Locate the cell with the specified text and output its [X, Y] center coordinate. 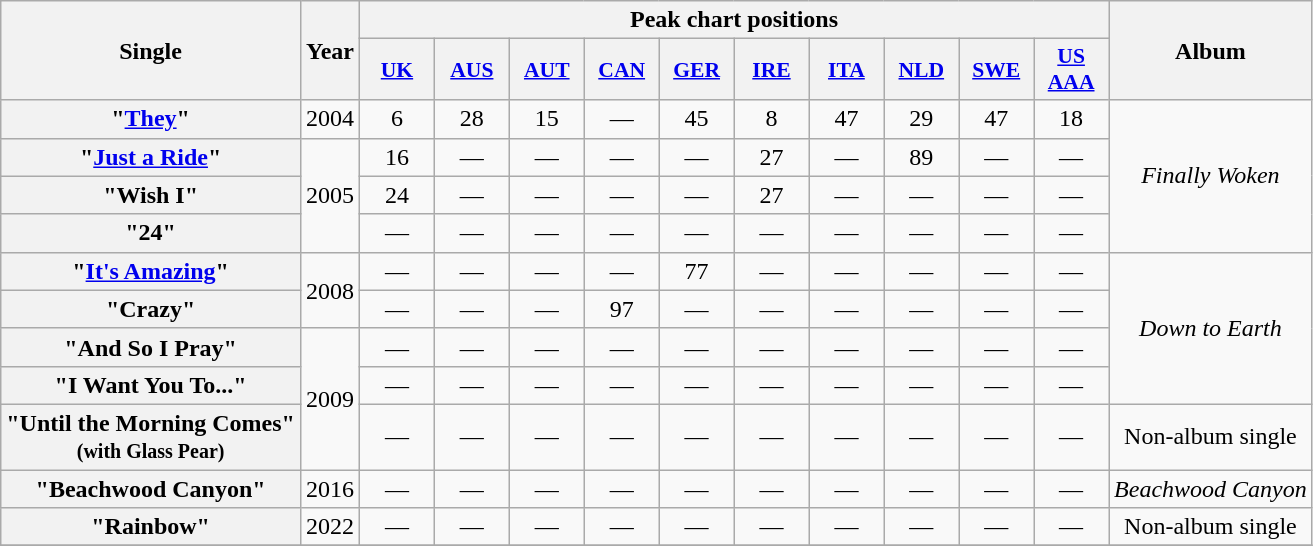
"Rainbow" [151, 527]
24 [398, 195]
2016 [330, 489]
IRE [772, 70]
8 [772, 119]
AUT [546, 70]
"24" [151, 233]
29 [922, 119]
Finally Woken [1211, 176]
SWE [996, 70]
"They" [151, 119]
"Crazy" [151, 309]
2022 [330, 527]
US AAA [1072, 70]
28 [472, 119]
"Beachwood Canyon" [151, 489]
45 [696, 119]
Peak chart positions [734, 20]
"Wish I" [151, 195]
97 [622, 309]
"I Want You To..." [151, 385]
16 [398, 157]
Down to Earth [1211, 328]
UK [398, 70]
Single [151, 50]
"Until the Morning Comes"(with Glass Pear) [151, 436]
"And So I Pray" [151, 347]
Year [330, 50]
6 [398, 119]
2008 [330, 290]
NLD [922, 70]
18 [1072, 119]
ITA [846, 70]
GER [696, 70]
"Just a Ride" [151, 157]
"It's Amazing" [151, 271]
Album [1211, 50]
89 [922, 157]
Beachwood Canyon [1211, 489]
2004 [330, 119]
2005 [330, 195]
15 [546, 119]
AUS [472, 70]
77 [696, 271]
CAN [622, 70]
2009 [330, 398]
